Output the [x, y] coordinate of the center of the cell containing the given text.  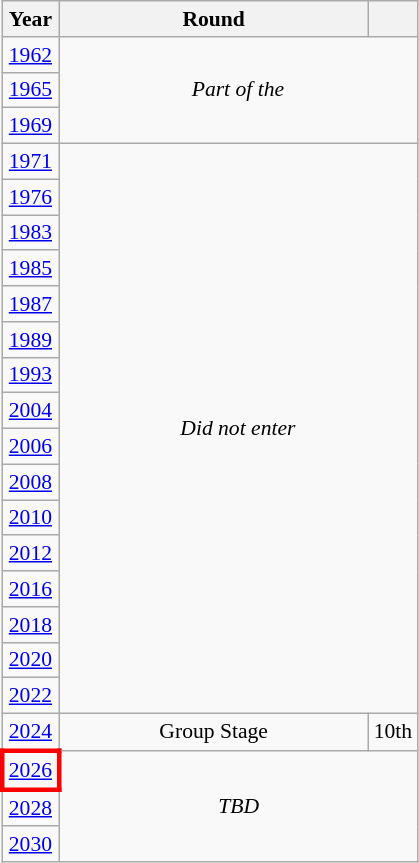
2010 [30, 518]
2006 [30, 447]
2004 [30, 411]
1993 [30, 375]
2020 [30, 660]
2008 [30, 482]
Round [214, 19]
2012 [30, 554]
2028 [30, 808]
Part of the [238, 90]
2016 [30, 589]
1971 [30, 162]
2026 [30, 770]
TBD [238, 806]
1983 [30, 233]
Group Stage [214, 732]
2018 [30, 625]
Did not enter [238, 429]
Year [30, 19]
1985 [30, 269]
1976 [30, 197]
2022 [30, 696]
1987 [30, 304]
1969 [30, 126]
2024 [30, 732]
1962 [30, 55]
2030 [30, 845]
1965 [30, 90]
10th [394, 732]
1989 [30, 340]
